Pinpoint the cell where the given text exists, returning its (X, Y) midpoint coordinate. 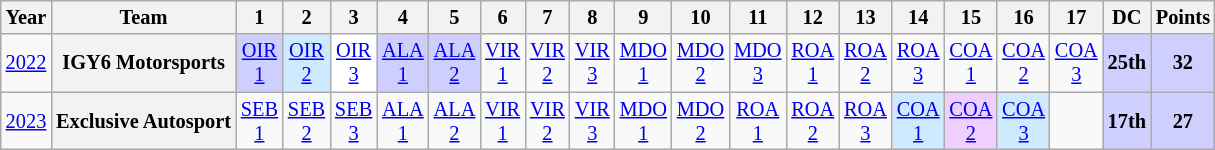
12 (812, 17)
3 (354, 17)
17th (1127, 121)
MDO3 (758, 63)
5 (455, 17)
SEB1 (260, 121)
9 (644, 17)
15 (972, 17)
10 (700, 17)
17 (1076, 17)
OIR3 (354, 63)
4 (403, 17)
6 (502, 17)
IGY6 Motorsports (144, 63)
2 (306, 17)
Year (26, 17)
Exclusive Autosport (144, 121)
SEB3 (354, 121)
27 (1183, 121)
25th (1127, 63)
16 (1024, 17)
14 (918, 17)
Team (144, 17)
11 (758, 17)
32 (1183, 63)
8 (592, 17)
DC (1127, 17)
2022 (26, 63)
Points (1183, 17)
1 (260, 17)
7 (548, 17)
SEB2 (306, 121)
OIR2 (306, 63)
2023 (26, 121)
OIR1 (260, 63)
13 (866, 17)
